Extract the [x, y] coordinate from the center of the cell holding the provided text.  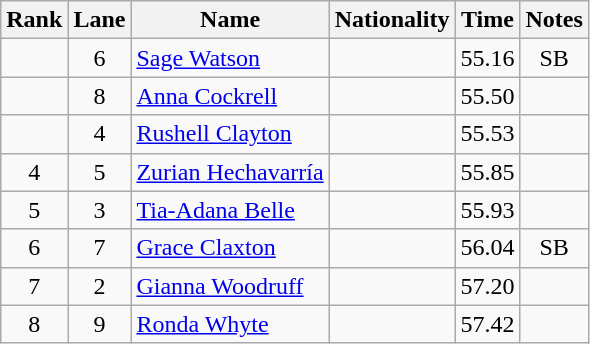
Name [230, 20]
Rank [34, 20]
55.85 [488, 172]
55.16 [488, 58]
2 [100, 286]
Rushell Clayton [230, 134]
Time [488, 20]
Anna Cockrell [230, 96]
Tia-Adana Belle [230, 210]
Nationality [392, 20]
Gianna Woodruff [230, 286]
Sage Watson [230, 58]
55.93 [488, 210]
Grace Claxton [230, 248]
Zurian Hechavarría [230, 172]
57.20 [488, 286]
3 [100, 210]
55.50 [488, 96]
57.42 [488, 324]
Ronda Whyte [230, 324]
56.04 [488, 248]
Notes [554, 20]
9 [100, 324]
Lane [100, 20]
55.53 [488, 134]
